Locate the cell with the specified text and output its [X, Y] center coordinate. 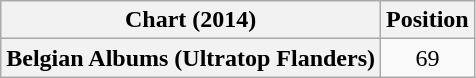
Position [428, 20]
Belgian Albums (Ultratop Flanders) [191, 58]
Chart (2014) [191, 20]
69 [428, 58]
